Return (x, y) of the center of cell containing provided text 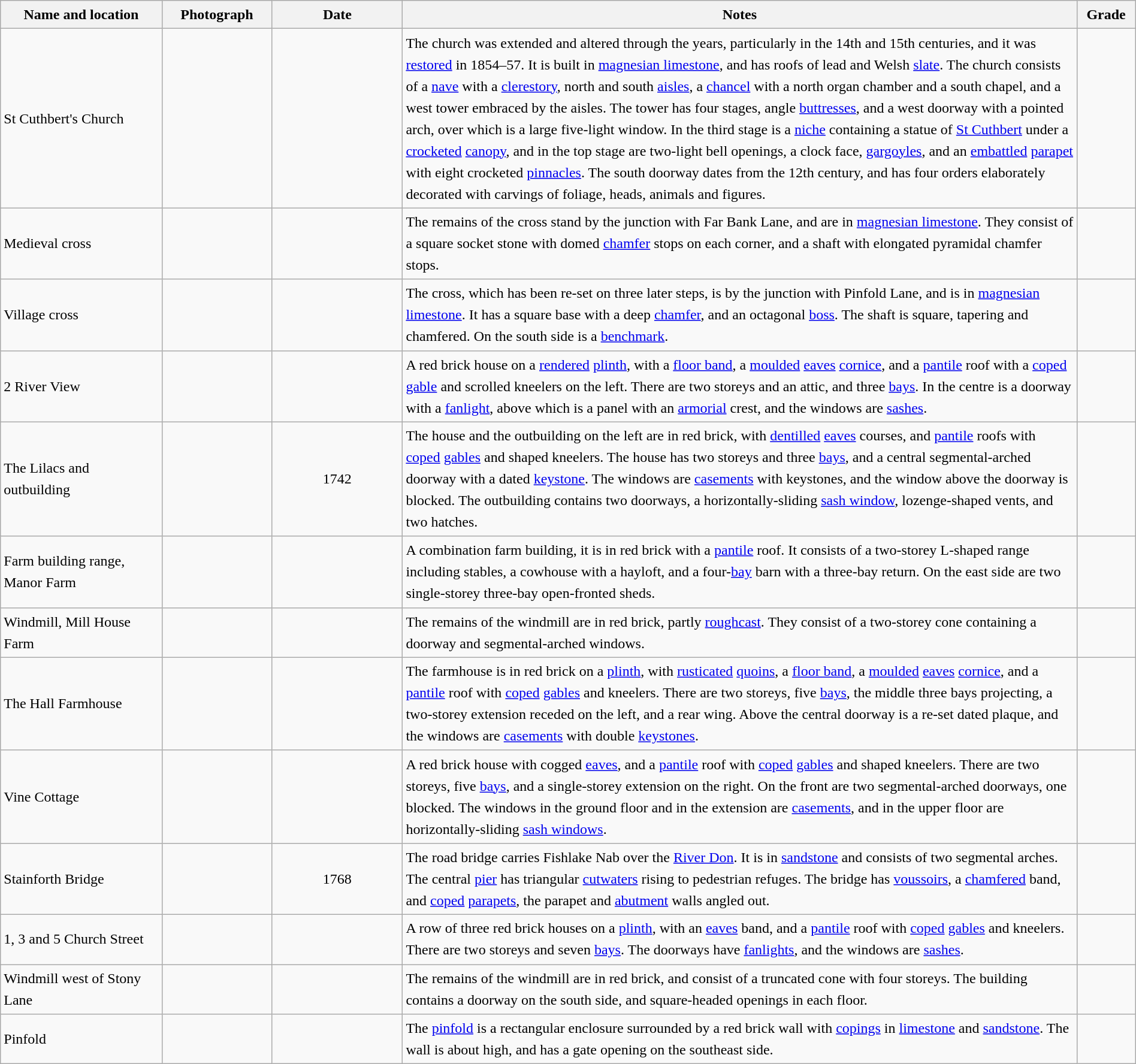
The remains of the windmill are in red brick, partly roughcast. They consist of a two-storey cone containing a doorway and segmental-arched windows. (739, 633)
1, 3 and 5 Church Street (81, 939)
1768 (337, 878)
The Lilacs and outbuilding (81, 479)
2 River View (81, 386)
Village cross (81, 315)
Date (337, 14)
Medieval cross (81, 243)
Notes (739, 14)
Photograph (217, 14)
Vine Cottage (81, 797)
Stainforth Bridge (81, 878)
Pinfold (81, 1039)
Grade (1106, 14)
Windmill, Mill House Farm (81, 633)
Windmill west of Stony Lane (81, 990)
St Cuthbert's Church (81, 119)
Farm building range, Manor Farm (81, 572)
The Hall Farmhouse (81, 703)
Name and location (81, 14)
1742 (337, 479)
